Return (X, Y) of the center of cell containing provided text 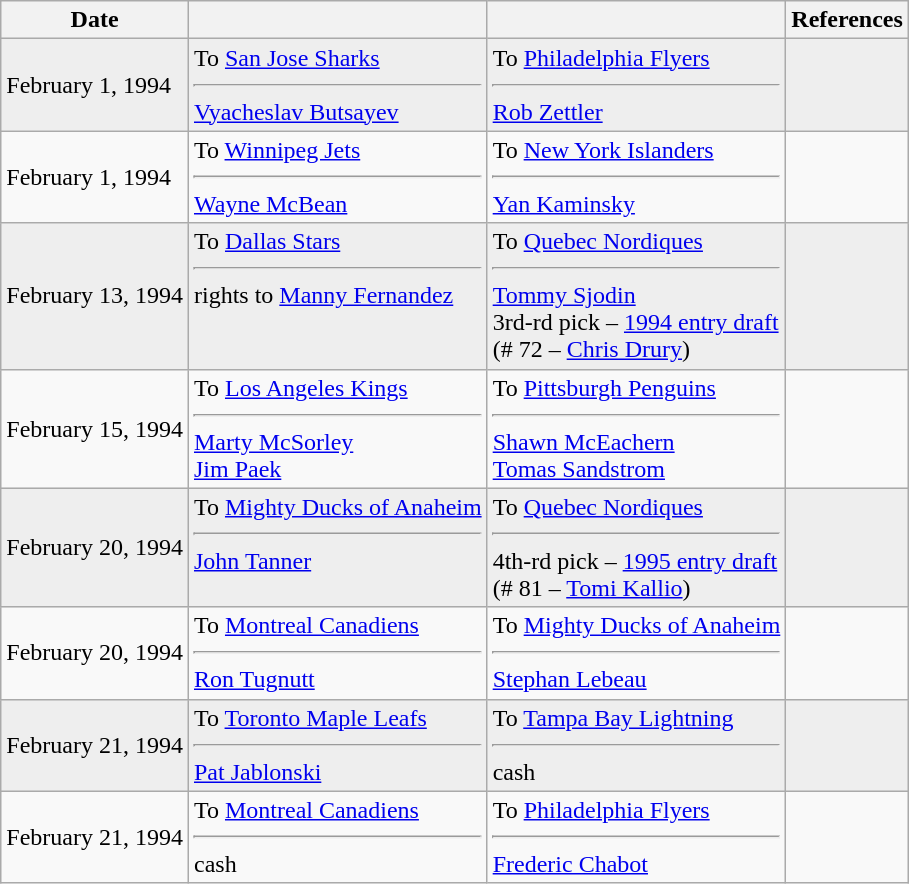
To Tampa Bay Lightningcash (636, 745)
To Dallas Starsrights to Manny Fernandez (338, 296)
To Mighty Ducks of AnaheimStephan Lebeau (636, 653)
Date (95, 20)
To Toronto Maple LeafsPat Jablonski (338, 745)
To Winnipeg JetsWayne McBean (338, 177)
February 13, 1994 (95, 296)
February 15, 1994 (95, 428)
To San Jose SharksVyacheslav Butsayev (338, 85)
To Pittsburgh PenguinsShawn McEachernTomas Sandstrom (636, 428)
To Montreal Canadienscash (338, 837)
To Montreal CanadiensRon Tugnutt (338, 653)
To Quebec NordiquesTommy Sjodin3rd-rd pick – 1994 entry draft(# 72 – Chris Drury) (636, 296)
To Quebec Nordiques4th-rd pick – 1995 entry draft(# 81 – Tomi Kallio) (636, 548)
To Los Angeles KingsMarty McSorleyJim Paek (338, 428)
To Philadelphia FlyersFrederic Chabot (636, 837)
To Mighty Ducks of AnaheimJohn Tanner (338, 548)
To New York IslandersYan Kaminsky (636, 177)
References (848, 20)
To Philadelphia FlyersRob Zettler (636, 85)
